Capture the cell that displays the provided text and extract its (X, Y) central coordinate. 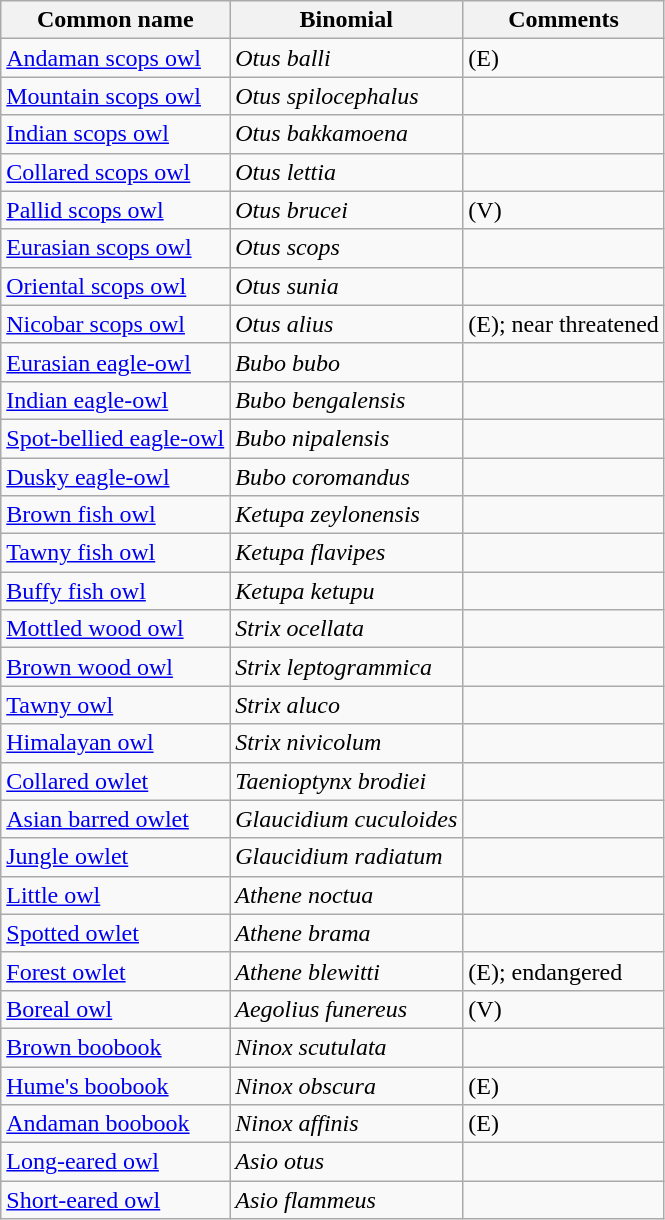
Asian barred owlet (116, 819)
Eurasian scops owl (116, 248)
Ketupa zeylonensis (346, 515)
Otus lettia (346, 172)
Spotted owlet (116, 933)
Long-eared owl (116, 1162)
Indian eagle-owl (116, 400)
Otus scops (346, 248)
Brown wood owl (116, 667)
Strix leptogrammica (346, 667)
Tawny owl (116, 705)
Little owl (116, 895)
Tawny fish owl (116, 553)
Brown boobook (116, 1047)
(E); near threatened (564, 324)
Otus spilocephalus (346, 96)
Forest owlet (116, 971)
Common name (116, 20)
Comments (564, 20)
Athene noctua (346, 895)
Otus balli (346, 58)
Bubo nipalensis (346, 438)
Strix nivicolum (346, 743)
Indian scops owl (116, 134)
Andaman boobook (116, 1124)
Strix ocellata (346, 629)
Strix aluco (346, 705)
Otus sunia (346, 286)
Glaucidium radiatum (346, 857)
Eurasian eagle-owl (116, 362)
Asio otus (346, 1162)
Collared owlet (116, 781)
Otus brucei (346, 210)
Hume's boobook (116, 1085)
Pallid scops owl (116, 210)
Mottled wood owl (116, 629)
Bubo bengalensis (346, 400)
Otus bakkamoena (346, 134)
Glaucidium cuculoides (346, 819)
Mountain scops owl (116, 96)
Ninox scutulata (346, 1047)
Buffy fish owl (116, 591)
Athene brama (346, 933)
Dusky eagle-owl (116, 477)
Ninox affinis (346, 1124)
(E); endangered (564, 971)
Asio flammeus (346, 1200)
Nicobar scops owl (116, 324)
Bubo bubo (346, 362)
Binomial (346, 20)
Short-eared owl (116, 1200)
Ninox obscura (346, 1085)
Himalayan owl (116, 743)
Otus alius (346, 324)
Athene blewitti (346, 971)
Bubo coromandus (346, 477)
Collared scops owl (116, 172)
Oriental scops owl (116, 286)
Ketupa flavipes (346, 553)
Boreal owl (116, 1009)
Jungle owlet (116, 857)
Ketupa ketupu (346, 591)
Aegolius funereus (346, 1009)
Spot-bellied eagle-owl (116, 438)
Taenioptynx brodiei (346, 781)
Andaman scops owl (116, 58)
Brown fish owl (116, 515)
